Return (X, Y) of the center of cell containing provided text 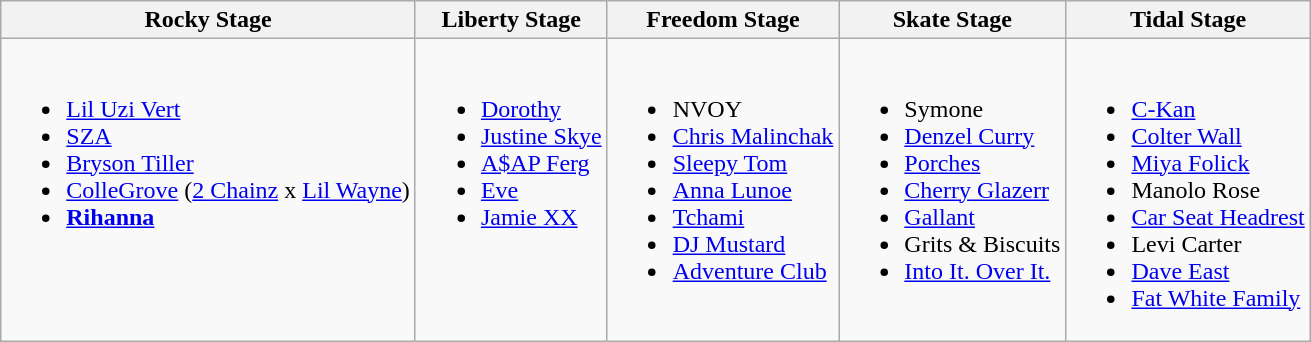
Liberty Stage (511, 20)
NVOYChris MalinchakSleepy TomAnna LunoeTchamiDJ MustardAdventure Club (723, 190)
Skate Stage (952, 20)
DorothyJustine SkyeA$AP FergEveJamie XX (511, 190)
SymoneDenzel CurryPorchesCherry GlazerrGallantGrits & BiscuitsInto It. Over It. (952, 190)
Rocky Stage (208, 20)
Freedom Stage (723, 20)
Tidal Stage (1188, 20)
C-KanColter WallMiya FolickManolo RoseCar Seat HeadrestLevi CarterDave EastFat White Family (1188, 190)
Lil Uzi VertSZABryson TillerColleGrove (2 Chainz x Lil Wayne)Rihanna (208, 190)
